Return [X, Y] of the center of cell containing provided text 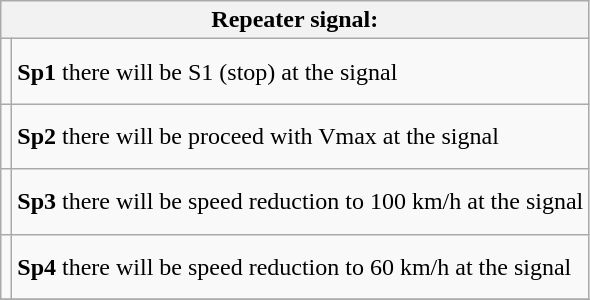
Repeater signal: [295, 20]
Sp2 there will be proceed with Vmax at the signal [300, 136]
Sp4 there will be speed reduction to 60 km/h at the signal [300, 266]
Sp3 there will be speed reduction to 100 km/h at the signal [300, 202]
Sp1 there will be S1 (stop) at the signal [300, 72]
